Determine the (X, Y) coordinate at the center of the cell enclosing the given text.  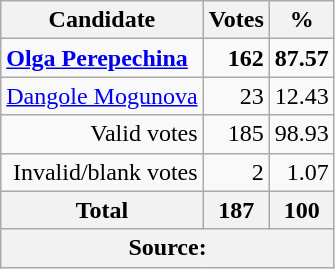
12.43 (302, 96)
Votes (236, 20)
87.57 (302, 58)
2 (236, 172)
23 (236, 96)
1.07 (302, 172)
Candidate (102, 20)
100 (302, 210)
% (302, 20)
Valid votes (102, 134)
Olga Perepechina (102, 58)
98.93 (302, 134)
Dangole Mogunova (102, 96)
187 (236, 210)
185 (236, 134)
Total (102, 210)
Source: (168, 248)
Invalid/blank votes (102, 172)
162 (236, 58)
